Detect which cell encompasses the target text, then output its [X, Y] center coordinate. 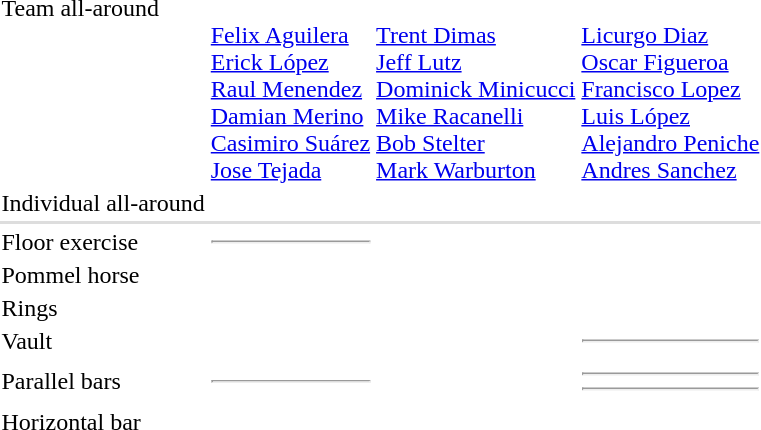
Vault [103, 341]
Parallel bars [103, 382]
Pommel horse [103, 275]
Individual all-around [103, 203]
Floor exercise [103, 242]
Rings [103, 308]
